From the cell containing the given text, extract its center point as (x, y) coordinate. 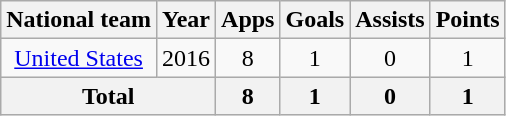
2016 (186, 58)
Points (468, 20)
Year (186, 20)
Total (108, 96)
United States (79, 58)
Goals (315, 20)
National team (79, 20)
Apps (248, 20)
Assists (390, 20)
